Detect which cell encompasses the target text, then output its (X, Y) center coordinate. 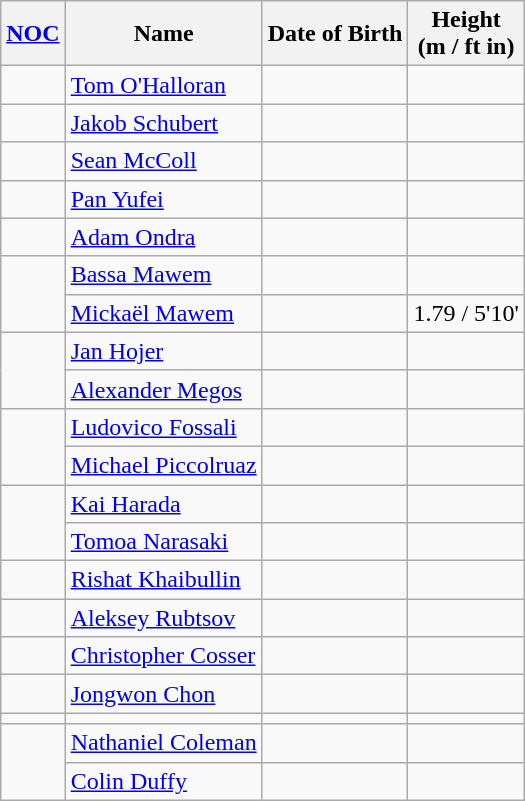
Rishat Khaibullin (164, 580)
Height(m / ft in) (466, 34)
Pan Yufei (164, 199)
Jongwon Chon (164, 694)
Aleksey Rubtsov (164, 618)
Michael Piccolruaz (164, 465)
Bassa Mawem (164, 275)
Adam Ondra (164, 237)
Mickaël Mawem (164, 313)
Sean McColl (164, 161)
Ludovico Fossali (164, 427)
Jan Hojer (164, 351)
Date of Birth (335, 34)
Christopher Cosser (164, 656)
1.79 / 5'10' (466, 313)
Kai Harada (164, 503)
Tom O'Halloran (164, 85)
Alexander Megos (164, 389)
Jakob Schubert (164, 123)
Tomoa Narasaki (164, 542)
Nathaniel Coleman (164, 743)
Name (164, 34)
Colin Duffy (164, 781)
NOC (33, 34)
